Search for the cell housing the specified text and yield its (X, Y) center coordinate. 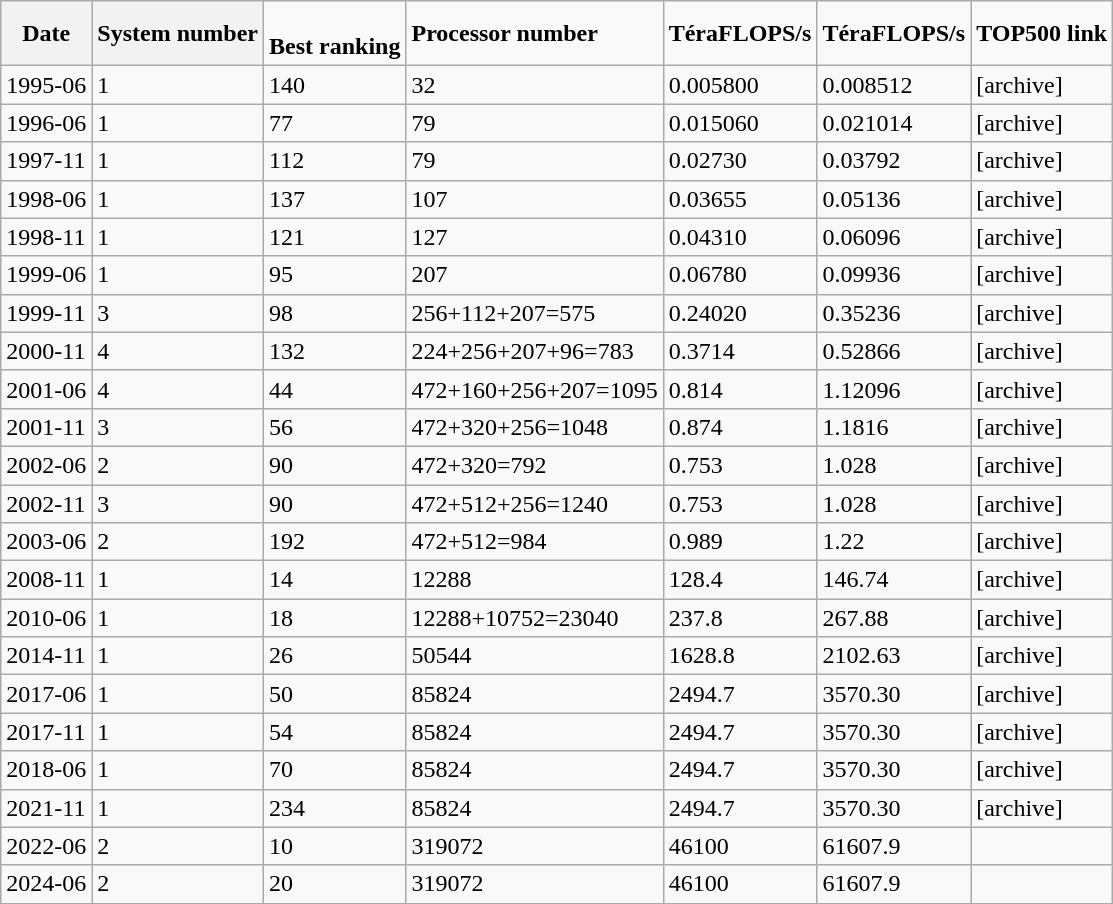
95 (335, 275)
0.09936 (894, 275)
132 (335, 351)
18 (335, 618)
2008-11 (46, 580)
1998-06 (46, 199)
56 (335, 427)
54 (335, 732)
26 (335, 656)
0.3714 (740, 351)
1995-06 (46, 85)
2024-06 (46, 884)
224+256+207+96=783 (534, 351)
0.814 (740, 389)
0.03792 (894, 161)
237.8 (740, 618)
0.03655 (740, 199)
2022-06 (46, 846)
70 (335, 770)
2014-11 (46, 656)
12288 (534, 580)
77 (335, 123)
2002-06 (46, 465)
1628.8 (740, 656)
2002-11 (46, 503)
0.52866 (894, 351)
256+112+207=575 (534, 313)
1.22 (894, 542)
1999-11 (46, 313)
32 (534, 85)
0.24020 (740, 313)
0.04310 (740, 237)
140 (335, 85)
107 (534, 199)
2001-06 (46, 389)
112 (335, 161)
0.06096 (894, 237)
Processor number (534, 34)
1997-11 (46, 161)
0.874 (740, 427)
127 (534, 237)
267.88 (894, 618)
2001-11 (46, 427)
1999-06 (46, 275)
2018-06 (46, 770)
472+320+256=1048 (534, 427)
98 (335, 313)
128.4 (740, 580)
44 (335, 389)
System number (178, 34)
0.06780 (740, 275)
1998-11 (46, 237)
0.989 (740, 542)
137 (335, 199)
2021-11 (46, 808)
0.05136 (894, 199)
1.1816 (894, 427)
2003-06 (46, 542)
50 (335, 694)
Date (46, 34)
0.015060 (740, 123)
2017-11 (46, 732)
Best ranking (335, 34)
0.005800 (740, 85)
1996-06 (46, 123)
12288+10752=23040 (534, 618)
207 (534, 275)
472+320=792 (534, 465)
TOP500 link (1042, 34)
1.12096 (894, 389)
50544 (534, 656)
192 (335, 542)
472+512+256=1240 (534, 503)
0.35236 (894, 313)
472+160+256+207=1095 (534, 389)
2017-06 (46, 694)
10 (335, 846)
2000-11 (46, 351)
20 (335, 884)
146.74 (894, 580)
2010-06 (46, 618)
0.02730 (740, 161)
0.021014 (894, 123)
234 (335, 808)
14 (335, 580)
121 (335, 237)
472+512=984 (534, 542)
2102.63 (894, 656)
0.008512 (894, 85)
